Capture the cell that displays the provided text and extract its (x, y) central coordinate. 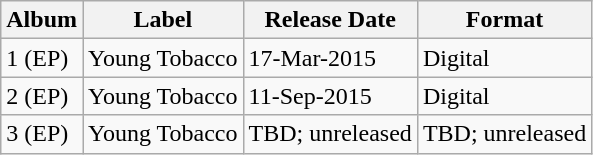
1 (EP) (42, 58)
Format (504, 20)
Label (162, 20)
3 (EP) (42, 134)
17-Mar-2015 (330, 58)
Release Date (330, 20)
Album (42, 20)
2 (EP) (42, 96)
11-Sep-2015 (330, 96)
